For the text-containing cell, return its midpoint in (X, Y) coordinate format. 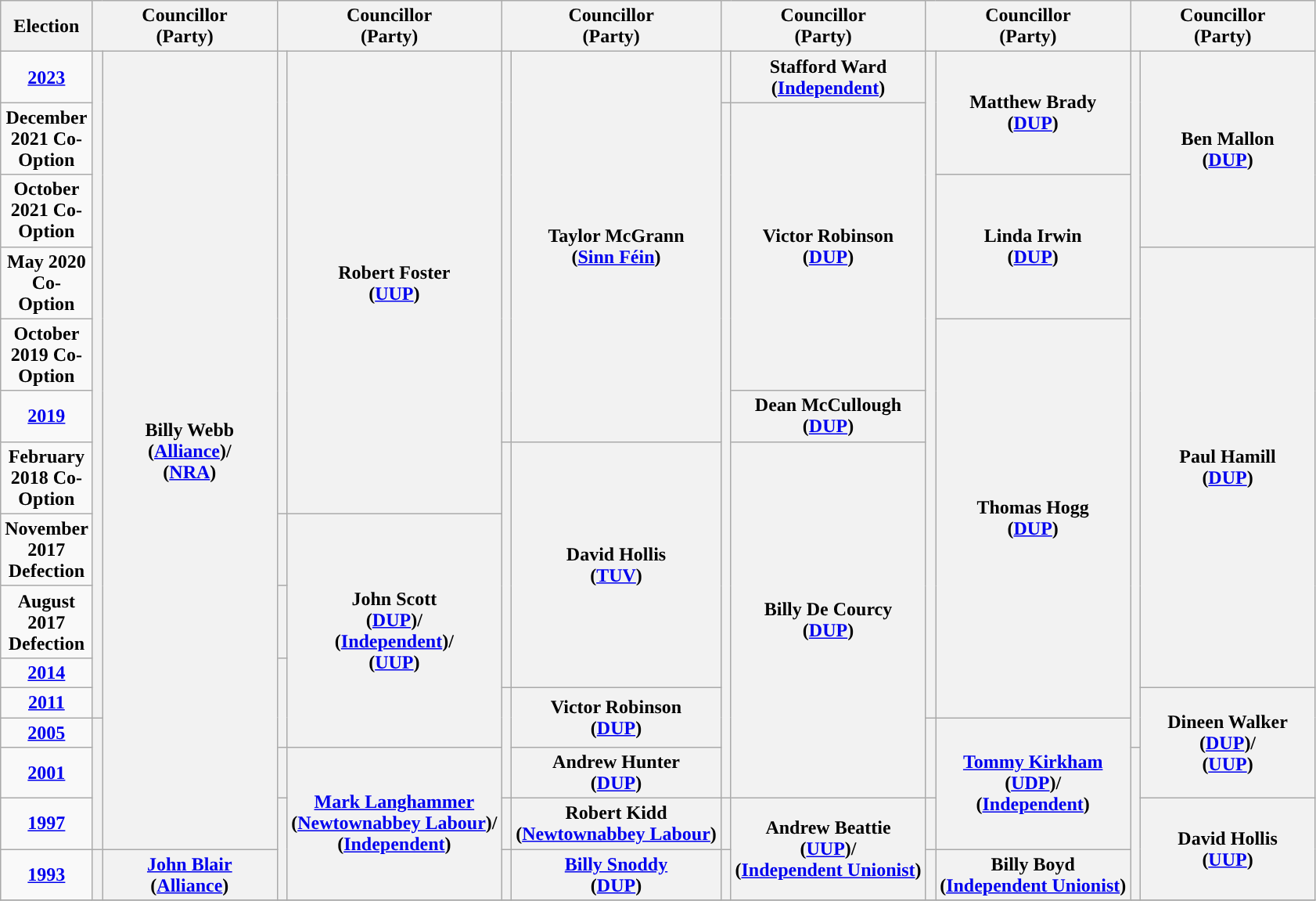
Thomas Hogg (DUP) (1033, 518)
Robert Foster (UUP) (394, 283)
October 2019 Co-Option (47, 355)
Robert Kidd (Newtownabbey Labour) (617, 824)
May 2020 Co-Option (47, 283)
Dineen Walker (DUP)/ (UUP) (1228, 742)
2011 (47, 702)
2023 (47, 77)
Taylor McGrann (Sinn Féin) (617, 247)
2001 (47, 773)
Stafford Ward (Independent) (828, 77)
John Blair (Alliance) (190, 875)
2014 (47, 672)
February 2018 Co-Option (47, 478)
December 2021 Co-Option (47, 139)
1993 (47, 875)
Linda Irwin (DUP) (1033, 247)
Andrew Hunter (DUP) (617, 773)
Billy De Courcy (DUP) (828, 620)
Mark Langhammer (Newtownabbey Labour)/ (Independent) (394, 824)
John Scott (DUP)/ (Independent)/ (UUP) (394, 630)
David Hollis (TUV) (617, 564)
1997 (47, 824)
Billy Webb (Alliance)/ (NRA) (190, 451)
Billy Boyd (Independent Unionist) (1033, 875)
Ben Mallon (DUP) (1228, 149)
Matthew Brady (DUP) (1033, 113)
August 2017 Defection (47, 622)
Billy Snoddy (DUP) (617, 875)
Dean McCullough (DUP) (828, 416)
2005 (47, 732)
Tommy Kirkham (UDP)/ (Independent) (1033, 783)
October 2021 Co-Option (47, 211)
Election (47, 27)
2019 (47, 416)
November 2017 Defection (47, 550)
David Hollis (UUP) (1228, 849)
Paul Hamill (DUP) (1228, 467)
Andrew Beattie (UUP)/ (Independent Unionist) (828, 849)
